Return the (x, y) coordinate for the center point of the cell that contains the specified text.  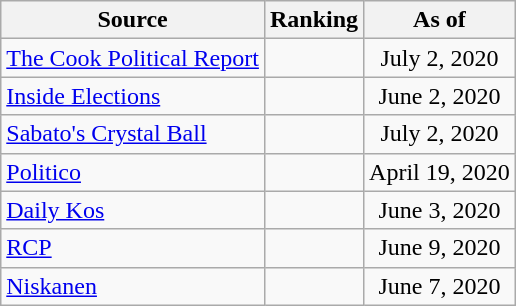
June 9, 2020 (440, 248)
Inside Elections (133, 96)
Source (133, 20)
Niskanen (133, 286)
Sabato's Crystal Ball (133, 134)
As of (440, 20)
Ranking (314, 20)
RCP (133, 248)
June 2, 2020 (440, 96)
June 7, 2020 (440, 286)
April 19, 2020 (440, 172)
Politico (133, 172)
June 3, 2020 (440, 210)
The Cook Political Report (133, 58)
Daily Kos (133, 210)
